Provide the (x, y) coordinate of the cell's center where the given text is located.  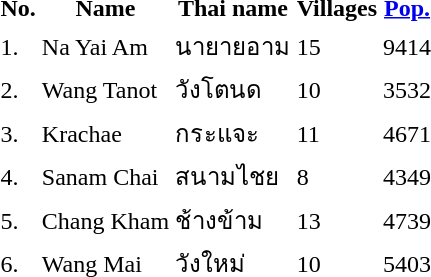
สนามไชย (233, 176)
นายายอาม (233, 46)
วังโตนด (233, 90)
ช้างข้าม (233, 220)
13 (336, 220)
8 (336, 176)
Wang Tanot (105, 90)
Chang Kham (105, 220)
11 (336, 133)
Na Yai Am (105, 46)
15 (336, 46)
Krachae (105, 133)
Sanam Chai (105, 176)
10 (336, 90)
กระแจะ (233, 133)
